Find where the given text appears and provide that cell's center as [x, y] coordinate. 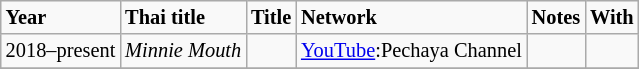
YouTube:Pechaya Channel [412, 51]
Network [412, 17]
2018–present [61, 51]
Thai title [183, 17]
Minnie Mouth [183, 51]
Title [271, 17]
Notes [556, 17]
With [612, 17]
Year [61, 17]
